Identify which cell holds the provided text, then report its (X, Y) central coordinate. 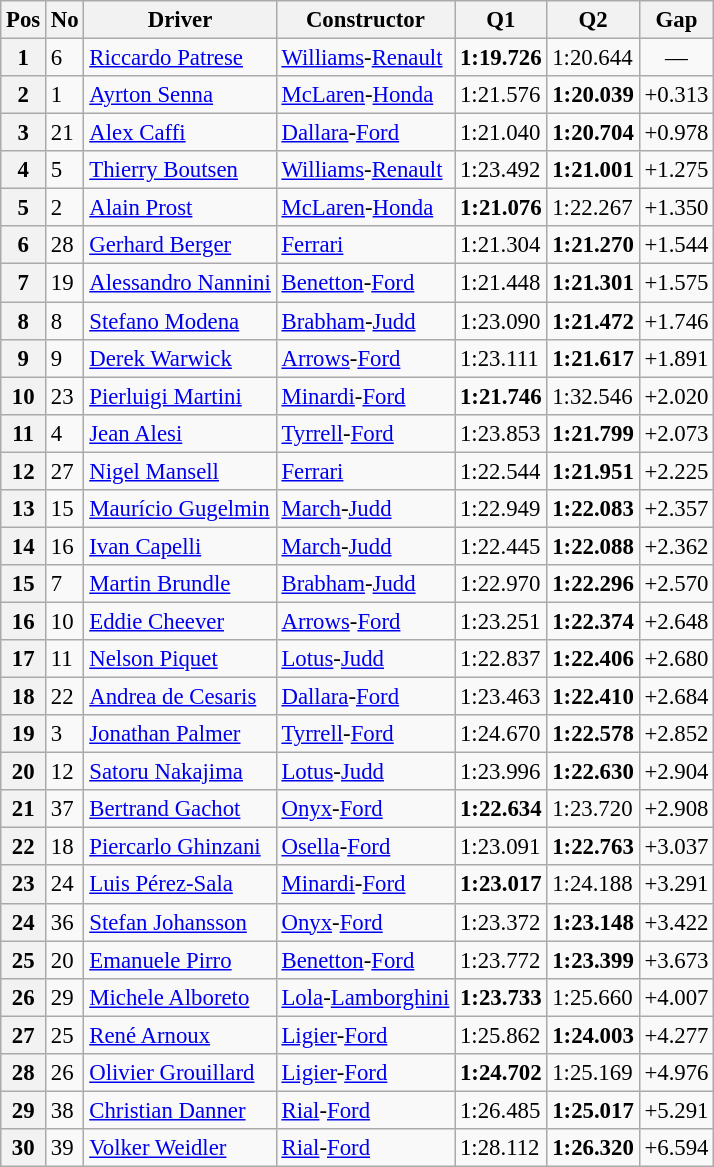
+2.904 (676, 772)
1:22.630 (593, 772)
1:23.372 (501, 922)
Pierluigi Martini (180, 396)
+2.852 (676, 734)
+4.007 (676, 997)
Andrea de Cesaris (180, 697)
Ayrton Senna (180, 95)
1:23.720 (593, 809)
38 (65, 1110)
Jean Alesi (180, 433)
36 (65, 922)
Satoru Nakajima (180, 772)
+3.673 (676, 960)
1:22.296 (593, 584)
1:20.704 (593, 133)
Nigel Mansell (180, 471)
Nelson Piquet (180, 659)
1:25.169 (593, 1073)
1:23.251 (501, 621)
+2.648 (676, 621)
1:22.374 (593, 621)
1:24.003 (593, 1035)
+2.908 (676, 809)
1:22.763 (593, 847)
1:23.733 (501, 997)
Piercarlo Ghinzani (180, 847)
1:21.304 (501, 245)
Osella-Ford (365, 847)
+2.073 (676, 433)
1:23.463 (501, 697)
1:24.702 (501, 1073)
+2.020 (676, 396)
1:26.320 (593, 1148)
Constructor (365, 20)
30 (24, 1148)
1:21.576 (501, 95)
1:22.088 (593, 546)
Gap (676, 20)
1:25.017 (593, 1110)
+3.037 (676, 847)
1:21.040 (501, 133)
1:22.410 (593, 697)
1:22.267 (593, 208)
+1.575 (676, 283)
1:21.448 (501, 283)
+2.225 (676, 471)
1:23.148 (593, 922)
+5.291 (676, 1110)
1:22.406 (593, 659)
1:21.001 (593, 170)
+0.978 (676, 133)
Emanuele Pirro (180, 960)
Riccardo Patrese (180, 58)
Q2 (593, 20)
Jonathan Palmer (180, 734)
Volker Weidler (180, 1148)
1:21.301 (593, 283)
+3.422 (676, 922)
1:21.746 (501, 396)
+4.277 (676, 1035)
+3.291 (676, 885)
+2.362 (676, 546)
Q1 (501, 20)
Martin Brundle (180, 584)
Stefano Modena (180, 321)
+0.313 (676, 95)
Driver (180, 20)
1:20.644 (593, 58)
17 (24, 659)
39 (65, 1148)
Ivan Capelli (180, 546)
1:25.862 (501, 1035)
1:21.472 (593, 321)
+2.680 (676, 659)
1:22.083 (593, 509)
René Arnoux (180, 1035)
Luis Pérez-Sala (180, 885)
1:23.111 (501, 358)
1:23.996 (501, 772)
Eddie Cheever (180, 621)
1:22.445 (501, 546)
1:25.660 (593, 997)
+4.976 (676, 1073)
1:21.617 (593, 358)
1:22.949 (501, 509)
+2.357 (676, 509)
1:23.492 (501, 170)
1:21.951 (593, 471)
Maurício Gugelmin (180, 509)
Christian Danner (180, 1110)
+1.891 (676, 358)
1:22.634 (501, 809)
1:24.670 (501, 734)
1:23.017 (501, 885)
1:22.837 (501, 659)
Alex Caffi (180, 133)
1:32.546 (593, 396)
1:24.188 (593, 885)
Lola-Lamborghini (365, 997)
No (65, 20)
37 (65, 809)
1:23.091 (501, 847)
1:22.578 (593, 734)
1:28.112 (501, 1148)
1:21.799 (593, 433)
Bertrand Gachot (180, 809)
1:20.039 (593, 95)
1:22.544 (501, 471)
+2.684 (676, 697)
+1.350 (676, 208)
Gerhard Berger (180, 245)
14 (24, 546)
1:21.270 (593, 245)
+6.594 (676, 1148)
Olivier Grouillard (180, 1073)
— (676, 58)
1:26.485 (501, 1110)
+2.570 (676, 584)
1:22.970 (501, 584)
+1.275 (676, 170)
Alessandro Nannini (180, 283)
1:21.076 (501, 208)
Derek Warwick (180, 358)
1:23.853 (501, 433)
13 (24, 509)
1:23.399 (593, 960)
Thierry Boutsen (180, 170)
Michele Alboreto (180, 997)
Alain Prost (180, 208)
+1.746 (676, 321)
+1.544 (676, 245)
Pos (24, 20)
1:23.090 (501, 321)
1:19.726 (501, 58)
Stefan Johansson (180, 922)
1:23.772 (501, 960)
